Provide the [X, Y] coordinate of the cell's center where the given text is located.  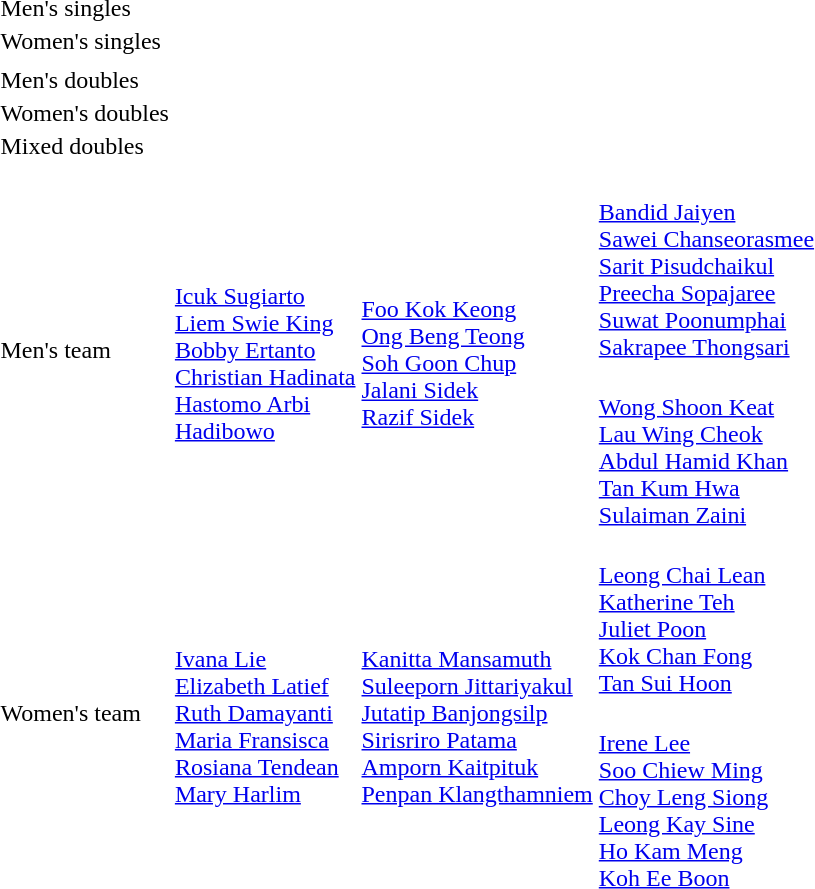
Wong Shoon KeatLau Wing CheokAbdul Hamid KhanTan Kum HwaSulaiman Zaini [706, 448]
Leong Chai LeanKatherine TehJuliet PoonKok Chan FongTan Sui Hoon [706, 616]
Foo Kok KeongOng Beng TeongSoh Goon ChupJalani SidekRazif Sidek [477, 350]
Icuk SugiartoLiem Swie KingBobby ErtantoChristian HadinataHastomo ArbiHadibowo [265, 350]
Bandid JaiyenSawei ChanseorasmeeSarit PisudchaikulPreecha SopajareeSuwat PoonumphaiSakrapee Thongsari [706, 266]
